Determine the (X, Y) coordinate at the center of the cell enclosing the given text.  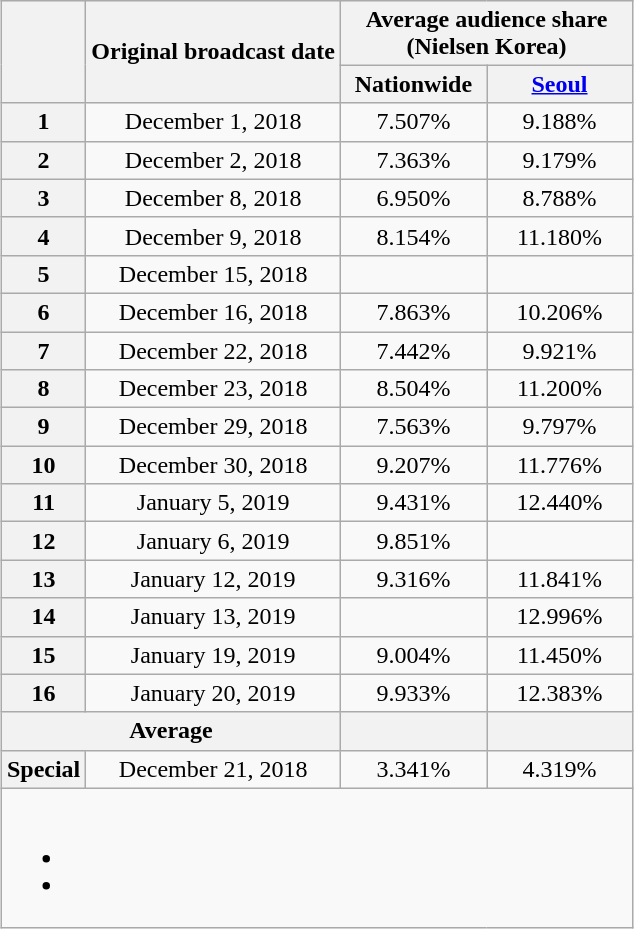
Average (170, 731)
9.004% (413, 655)
8.504% (413, 389)
12 (43, 541)
December 1, 2018 (214, 122)
Average audience share(Nielsen Korea) (486, 32)
5 (43, 274)
9.316% (413, 579)
9.851% (413, 541)
December 30, 2018 (214, 465)
16 (43, 693)
2 (43, 160)
8.154% (413, 236)
Nationwide (413, 84)
15 (43, 655)
11.776% (559, 465)
December 16, 2018 (214, 312)
9.933% (413, 693)
11.180% (559, 236)
7.863% (413, 312)
Seoul (559, 84)
12.440% (559, 503)
11.841% (559, 579)
9.179% (559, 160)
3 (43, 198)
12.383% (559, 693)
11.450% (559, 655)
January 19, 2019 (214, 655)
December 8, 2018 (214, 198)
7.442% (413, 351)
14 (43, 617)
12.996% (559, 617)
7 (43, 351)
6 (43, 312)
Special (43, 769)
January 5, 2019 (214, 503)
9.431% (413, 503)
January 12, 2019 (214, 579)
11.200% (559, 389)
January 20, 2019 (214, 693)
4.319% (559, 769)
December 2, 2018 (214, 160)
11 (43, 503)
9.921% (559, 351)
9.188% (559, 122)
13 (43, 579)
December 9, 2018 (214, 236)
January 13, 2019 (214, 617)
9.797% (559, 427)
December 21, 2018 (214, 769)
December 29, 2018 (214, 427)
9 (43, 427)
3.341% (413, 769)
December 23, 2018 (214, 389)
10 (43, 465)
7.507% (413, 122)
8.788% (559, 198)
December 15, 2018 (214, 274)
8 (43, 389)
4 (43, 236)
7.363% (413, 160)
9.207% (413, 465)
7.563% (413, 427)
1 (43, 122)
January 6, 2019 (214, 541)
December 22, 2018 (214, 351)
6.950% (413, 198)
Original broadcast date (214, 52)
10.206% (559, 312)
